Return the (X, Y) coordinate for the center point of the cell that contains the specified text.  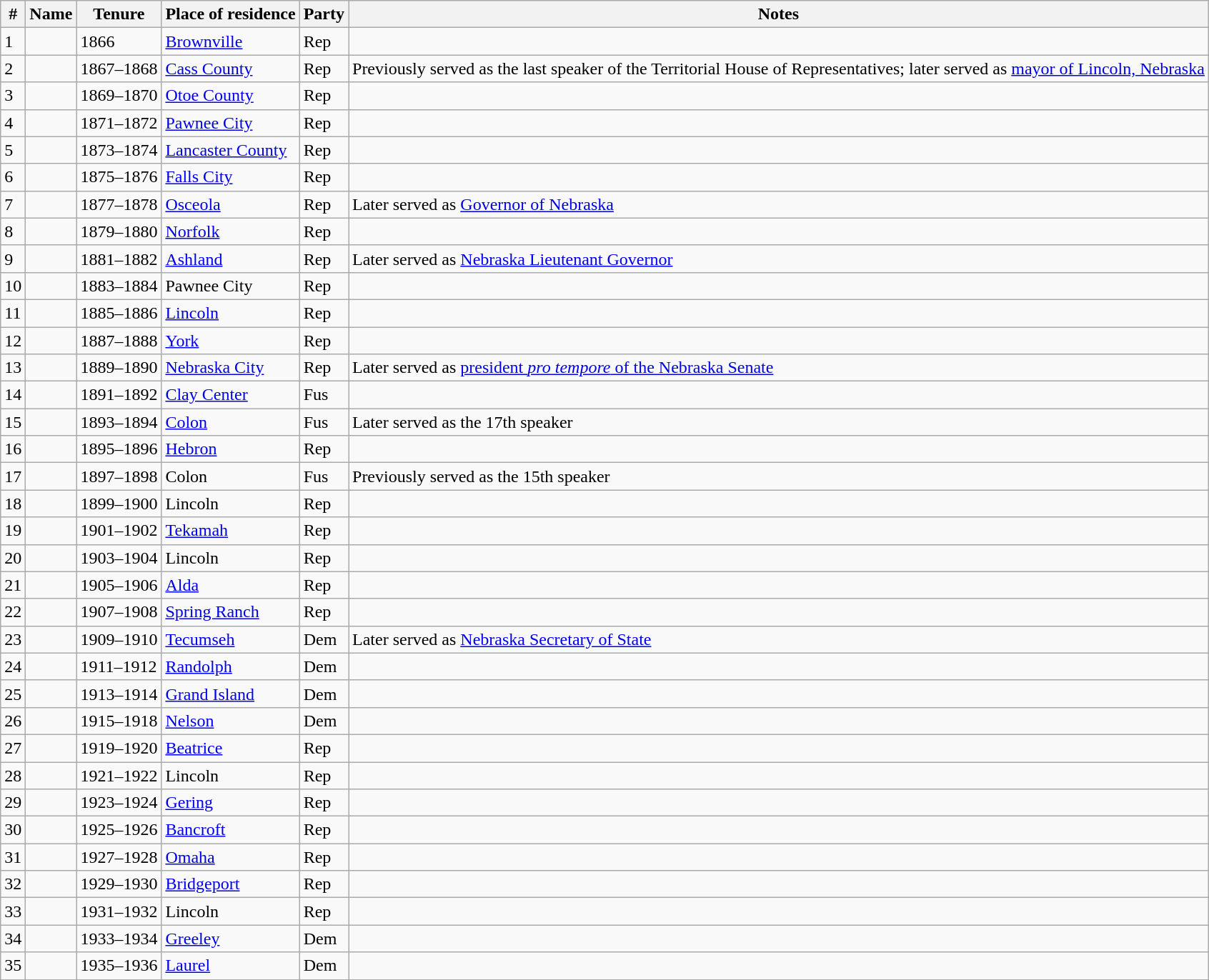
Previously served as the 15th speaker (779, 476)
Later served as president pro tempore of the Nebraska Senate (779, 368)
27 (13, 748)
Otoe County (230, 96)
Bridgeport (230, 884)
1889–1890 (119, 368)
1925–1926 (119, 830)
1887–1888 (119, 341)
Cass County (230, 69)
Later served as Governor of Nebraska (779, 204)
Hebron (230, 449)
1933–1934 (119, 939)
4 (13, 123)
Greeley (230, 939)
Nebraska City (230, 368)
2 (13, 69)
Name (51, 14)
Beatrice (230, 748)
Tenure (119, 14)
Clay Center (230, 395)
1927–1928 (119, 857)
7 (13, 204)
28 (13, 775)
Grand Island (230, 694)
Notes (779, 14)
1909–1910 (119, 639)
1873–1874 (119, 150)
Brownville (230, 41)
25 (13, 694)
1 (13, 41)
Tecumseh (230, 639)
1871–1872 (119, 123)
15 (13, 422)
Later served as the 17th speaker (779, 422)
1907–1908 (119, 612)
York (230, 341)
1866 (119, 41)
1935–1936 (119, 966)
11 (13, 313)
1869–1870 (119, 96)
1899–1900 (119, 504)
# (13, 14)
8 (13, 231)
1901–1902 (119, 531)
1875–1876 (119, 177)
1923–1924 (119, 803)
34 (13, 939)
Falls City (230, 177)
1905–1906 (119, 585)
Previously served as the last speaker of the Territorial House of Representatives; later served as mayor of Lincoln, Nebraska (779, 69)
20 (13, 558)
Tekamah (230, 531)
33 (13, 911)
26 (13, 721)
1891–1892 (119, 395)
Norfolk (230, 231)
1913–1914 (119, 694)
30 (13, 830)
10 (13, 286)
16 (13, 449)
23 (13, 639)
29 (13, 803)
Ashland (230, 259)
Nelson (230, 721)
1881–1882 (119, 259)
13 (13, 368)
6 (13, 177)
1877–1878 (119, 204)
1911–1912 (119, 666)
1893–1894 (119, 422)
1897–1898 (119, 476)
Alda (230, 585)
Gering (230, 803)
Place of residence (230, 14)
1929–1930 (119, 884)
1919–1920 (119, 748)
14 (13, 395)
22 (13, 612)
17 (13, 476)
21 (13, 585)
1879–1880 (119, 231)
9 (13, 259)
5 (13, 150)
1883–1884 (119, 286)
1867–1868 (119, 69)
35 (13, 966)
Omaha (230, 857)
Lancaster County (230, 150)
Osceola (230, 204)
1921–1922 (119, 775)
1915–1918 (119, 721)
Randolph (230, 666)
Party (324, 14)
24 (13, 666)
1931–1932 (119, 911)
18 (13, 504)
Laurel (230, 966)
1885–1886 (119, 313)
12 (13, 341)
Spring Ranch (230, 612)
3 (13, 96)
1903–1904 (119, 558)
1895–1896 (119, 449)
Later served as Nebraska Lieutenant Governor (779, 259)
31 (13, 857)
Later served as Nebraska Secretary of State (779, 639)
19 (13, 531)
32 (13, 884)
Bancroft (230, 830)
